Return the (X, Y) coordinate for the center point of the cell that contains the specified text.  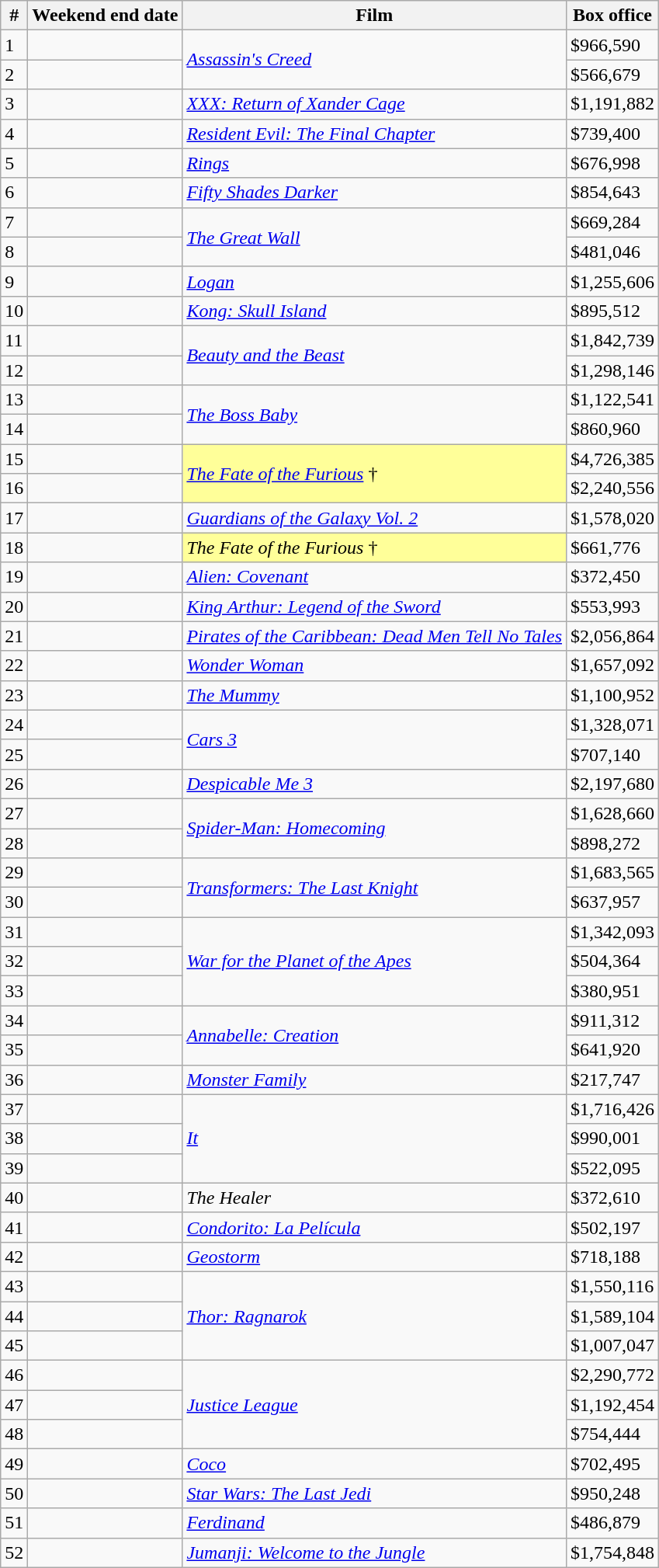
Film (374, 16)
$502,197 (613, 1227)
Fifty Shades Darker (374, 193)
$553,993 (613, 607)
15 (14, 459)
17 (14, 518)
$1,550,116 (613, 1286)
$1,192,454 (613, 1405)
29 (14, 873)
16 (14, 488)
XXX: Return of Xander Cage (374, 104)
2 (14, 75)
$1,100,952 (613, 695)
$1,754,848 (613, 1552)
4 (14, 134)
$702,495 (613, 1464)
48 (14, 1434)
$1,628,660 (613, 813)
14 (14, 429)
$739,400 (613, 134)
$1,683,565 (613, 873)
Transformers: The Last Knight (374, 888)
26 (14, 784)
Annabelle: Creation (374, 1035)
$2,290,772 (613, 1375)
$895,512 (613, 311)
$990,001 (613, 1139)
$1,716,426 (613, 1109)
War for the Planet of the Apes (374, 961)
39 (14, 1168)
The Mummy (374, 695)
8 (14, 252)
$486,879 (613, 1523)
$718,188 (613, 1257)
$372,610 (613, 1198)
Star Wars: The Last Jedi (374, 1493)
$522,095 (613, 1168)
5 (14, 163)
Kong: Skull Island (374, 311)
13 (14, 400)
51 (14, 1523)
49 (14, 1464)
$1,191,882 (613, 104)
$661,776 (613, 548)
18 (14, 548)
31 (14, 932)
$1,328,071 (613, 725)
It (374, 1139)
21 (14, 636)
$637,957 (613, 902)
46 (14, 1375)
$481,046 (613, 252)
41 (14, 1227)
$641,920 (613, 1050)
7 (14, 222)
40 (14, 1198)
44 (14, 1316)
22 (14, 666)
3 (14, 104)
30 (14, 902)
# (14, 16)
$707,140 (613, 754)
35 (14, 1050)
Alien: Covenant (374, 577)
$1,589,104 (613, 1316)
24 (14, 725)
Geostorm (374, 1257)
$1,578,020 (613, 518)
23 (14, 695)
27 (14, 813)
Guardians of the Galaxy Vol. 2 (374, 518)
Cars 3 (374, 739)
The Healer (374, 1198)
$1,122,541 (613, 400)
Logan (374, 281)
11 (14, 340)
The Boss Baby (374, 415)
$950,248 (613, 1493)
$754,444 (613, 1434)
9 (14, 281)
$1,007,047 (613, 1346)
Monster Family (374, 1080)
Pirates of the Caribbean: Dead Men Tell No Tales (374, 636)
$966,590 (613, 45)
Assassin's Creed (374, 60)
$2,240,556 (613, 488)
$669,284 (613, 222)
43 (14, 1286)
$1,298,146 (613, 370)
38 (14, 1139)
36 (14, 1080)
$566,679 (613, 75)
42 (14, 1257)
$676,998 (613, 163)
1 (14, 45)
Ferdinand (374, 1523)
52 (14, 1552)
$911,312 (613, 1020)
20 (14, 607)
28 (14, 843)
37 (14, 1109)
$2,197,680 (613, 784)
6 (14, 193)
$4,726,385 (613, 459)
King Arthur: Legend of the Sword (374, 607)
$504,364 (613, 961)
$1,842,739 (613, 340)
45 (14, 1346)
33 (14, 991)
$898,272 (613, 843)
Condorito: La Película (374, 1227)
Box office (613, 16)
$860,960 (613, 429)
Rings (374, 163)
Coco (374, 1464)
The Great Wall (374, 237)
Wonder Woman (374, 666)
Despicable Me 3 (374, 784)
$1,342,093 (613, 932)
12 (14, 370)
$2,056,864 (613, 636)
Thor: Ragnarok (374, 1316)
$1,657,092 (613, 666)
$217,747 (613, 1080)
Spider-Man: Homecoming (374, 828)
$380,951 (613, 991)
Jumanji: Welcome to the Jungle (374, 1552)
32 (14, 961)
50 (14, 1493)
34 (14, 1020)
10 (14, 311)
$854,643 (613, 193)
19 (14, 577)
47 (14, 1405)
25 (14, 754)
$372,450 (613, 577)
Weekend end date (106, 16)
Resident Evil: The Final Chapter (374, 134)
Justice League (374, 1405)
$1,255,606 (613, 281)
Beauty and the Beast (374, 355)
